Search for the cell housing the specified text and yield its (x, y) center coordinate. 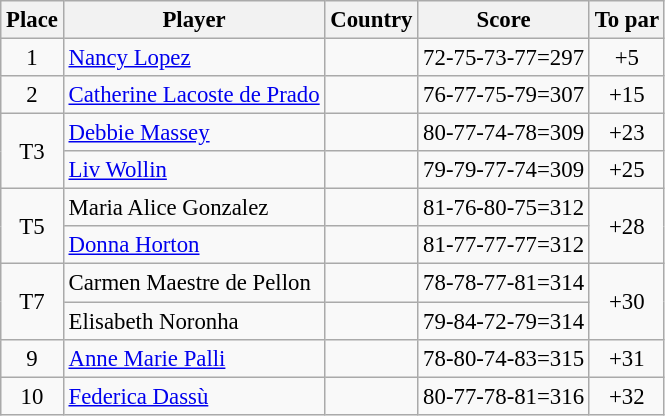
Score (504, 20)
+23 (626, 133)
9 (32, 358)
+28 (626, 226)
Place (32, 20)
81-76-80-75=312 (504, 208)
78-80-74-83=315 (504, 358)
81-77-77-77=312 (504, 245)
Carmen Maestre de Pellon (194, 283)
+15 (626, 95)
79-84-72-79=314 (504, 321)
Player (194, 20)
+31 (626, 358)
+25 (626, 170)
2 (32, 95)
+32 (626, 396)
78-78-77-81=314 (504, 283)
80-77-78-81=316 (504, 396)
Donna Horton (194, 245)
Liv Wollin (194, 170)
T5 (32, 226)
1 (32, 58)
Anne Marie Palli (194, 358)
80-77-74-78=309 (504, 133)
Elisabeth Noronha (194, 321)
72-75-73-77=297 (504, 58)
T7 (32, 302)
76-77-75-79=307 (504, 95)
Nancy Lopez (194, 58)
79-79-77-74=309 (504, 170)
Country (372, 20)
Federica Dassù (194, 396)
+5 (626, 58)
T3 (32, 152)
Maria Alice Gonzalez (194, 208)
Catherine Lacoste de Prado (194, 95)
10 (32, 396)
+30 (626, 302)
To par (626, 20)
Debbie Massey (194, 133)
